Output the [X, Y] coordinate of the center of the cell containing the given text.  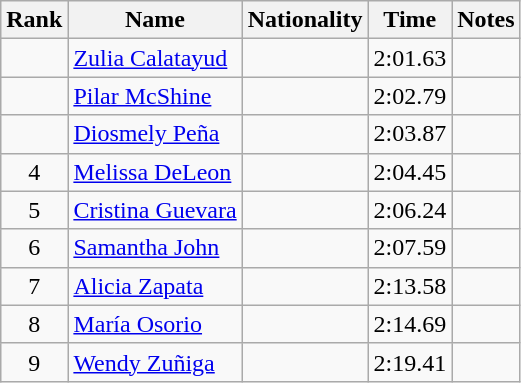
2:01.63 [410, 58]
Cristina Guevara [155, 210]
Rank [34, 20]
María Osorio [155, 324]
Melissa DeLeon [155, 172]
2:19.41 [410, 362]
9 [34, 362]
2:02.79 [410, 96]
6 [34, 248]
Nationality [305, 20]
Zulia Calatayud [155, 58]
5 [34, 210]
4 [34, 172]
2:13.58 [410, 286]
Pilar McShine [155, 96]
8 [34, 324]
Samantha John [155, 248]
2:07.59 [410, 248]
2:04.45 [410, 172]
2:14.69 [410, 324]
Diosmely Peña [155, 134]
Wendy Zuñiga [155, 362]
Alicia Zapata [155, 286]
Name [155, 20]
2:03.87 [410, 134]
7 [34, 286]
2:06.24 [410, 210]
Time [410, 20]
Notes [486, 20]
